Return the (X, Y) coordinate for the center point of the cell that contains the specified text.  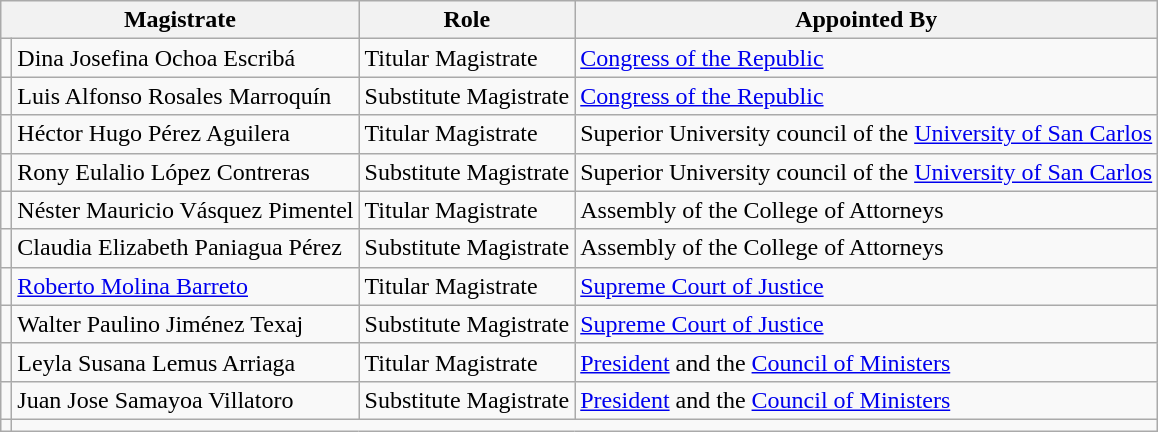
Claudia Elizabeth Paniagua Pérez (186, 248)
Walter Paulino Jiménez Texaj (186, 324)
Héctor Hugo Pérez Aguilera (186, 134)
Néster Mauricio Vásquez Pimentel (186, 210)
Dina Josefina Ochoa Escribá (186, 58)
Role (467, 20)
Luis Alfonso Rosales Marroquín (186, 96)
Appointed By (866, 20)
Rony Eulalio López Contreras (186, 172)
Magistrate (180, 20)
Leyla Susana Lemus Arriaga (186, 362)
Juan Jose Samayoa Villatoro (186, 400)
Roberto Molina Barreto (186, 286)
